Determine the (X, Y) coordinate at the center of the cell enclosing the given text.  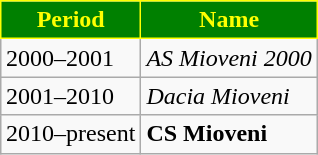
2001–2010 (71, 96)
AS Mioveni 2000 (229, 58)
CS Mioveni (229, 134)
Period (71, 20)
Name (229, 20)
2010–present (71, 134)
2000–2001 (71, 58)
Dacia Mioveni (229, 96)
